Search for the cell housing the specified text and yield its (X, Y) center coordinate. 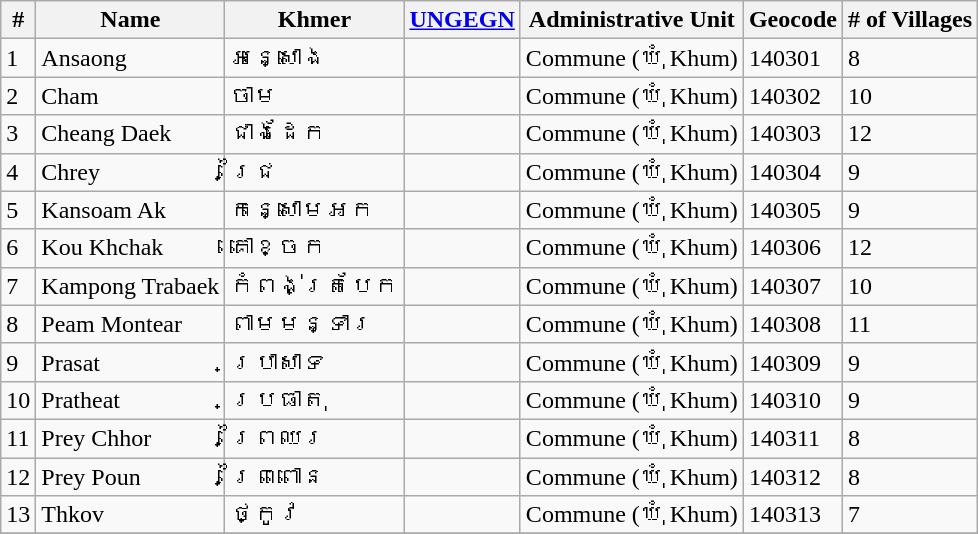
អន្សោង (314, 58)
កំពង់ត្របែក (314, 286)
140302 (792, 96)
1 (18, 58)
140313 (792, 515)
140305 (792, 210)
ព្រៃឈរ (314, 438)
140312 (792, 477)
ចាម (314, 96)
ថ្កូវ (314, 515)
Prey Poun (130, 477)
ប្រាសាទ (314, 362)
140307 (792, 286)
2 (18, 96)
Prasat (130, 362)
Kansoam Ak (130, 210)
Khmer (314, 20)
140303 (792, 134)
6 (18, 248)
Cham (130, 96)
Name (130, 20)
Pratheat (130, 400)
ជាងដែក (314, 134)
ពាមមន្ទារ (314, 324)
# (18, 20)
140310 (792, 400)
Ansaong (130, 58)
# of Villages (910, 20)
Kou Khchak (130, 248)
Chrey (130, 172)
140304 (792, 172)
140311 (792, 438)
UNGEGN (462, 20)
5 (18, 210)
Cheang Daek (130, 134)
Prey Chhor (130, 438)
Kampong Trabaek (130, 286)
កន្សោមអក (314, 210)
3 (18, 134)
Thkov (130, 515)
140309 (792, 362)
គោខ្ចក (314, 248)
Geocode (792, 20)
140308 (792, 324)
13 (18, 515)
ព្រៃពោន (314, 477)
Peam Montear (130, 324)
ប្រធាតុ (314, 400)
140306 (792, 248)
140301 (792, 58)
4 (18, 172)
Administrative Unit (632, 20)
ជ្រៃ (314, 172)
